Scan for the cell matching the given text and deliver its [x, y] coordinate at center. 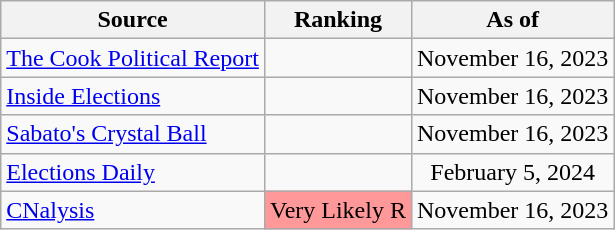
Sabato's Crystal Ball [133, 134]
Inside Elections [133, 96]
Very Likely R [338, 210]
Elections Daily [133, 172]
Ranking [338, 20]
CNalysis [133, 210]
February 5, 2024 [512, 172]
As of [512, 20]
The Cook Political Report [133, 58]
Source [133, 20]
